From the cell containing the given text, extract its center point as (X, Y) coordinate. 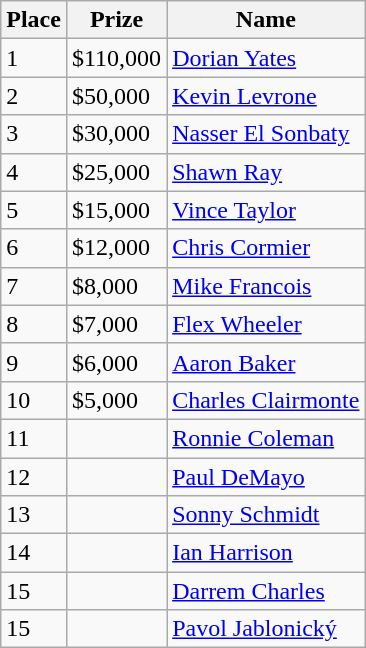
8 (34, 324)
9 (34, 362)
Place (34, 20)
Vince Taylor (266, 210)
Prize (116, 20)
Ronnie Coleman (266, 438)
$25,000 (116, 172)
Pavol Jablonický (266, 629)
12 (34, 477)
5 (34, 210)
Name (266, 20)
Chris Cormier (266, 248)
3 (34, 134)
Ian Harrison (266, 553)
$5,000 (116, 400)
6 (34, 248)
Dorian Yates (266, 58)
13 (34, 515)
Charles Clairmonte (266, 400)
Paul DeMayo (266, 477)
10 (34, 400)
Sonny Schmidt (266, 515)
1 (34, 58)
11 (34, 438)
$8,000 (116, 286)
Nasser El Sonbaty (266, 134)
7 (34, 286)
$15,000 (116, 210)
Mike Francois (266, 286)
4 (34, 172)
$7,000 (116, 324)
$30,000 (116, 134)
14 (34, 553)
Aaron Baker (266, 362)
Kevin Levrone (266, 96)
2 (34, 96)
Shawn Ray (266, 172)
$110,000 (116, 58)
Flex Wheeler (266, 324)
$6,000 (116, 362)
$12,000 (116, 248)
$50,000 (116, 96)
Darrem Charles (266, 591)
